Capture the cell that displays the provided text and extract its (x, y) central coordinate. 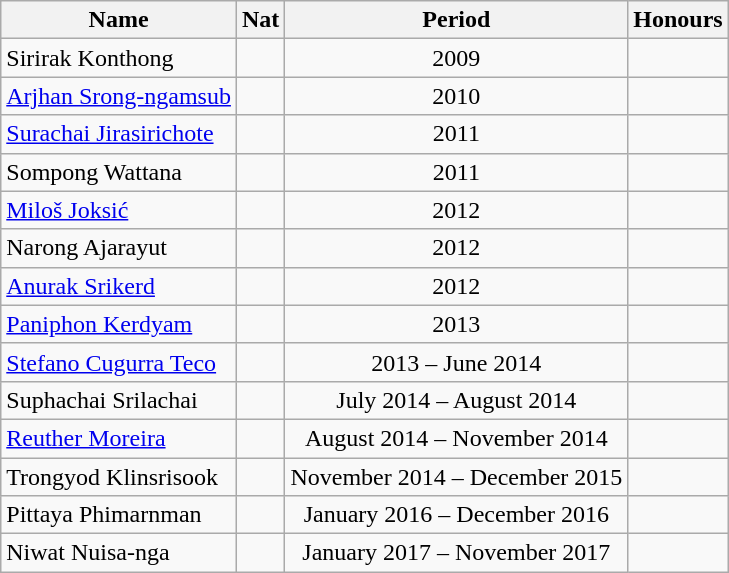
Niwat Nuisa-nga (119, 553)
Honours (678, 20)
2009 (456, 58)
Suphachai Srilachai (119, 400)
January 2016 – December 2016 (456, 515)
Reuther Moreira (119, 438)
Name (119, 20)
Period (456, 20)
January 2017 – November 2017 (456, 553)
Trongyod Klinsrisook (119, 477)
August 2014 – November 2014 (456, 438)
Arjhan Srong-ngamsub (119, 96)
Nat (260, 20)
Sirirak Konthong (119, 58)
Anurak Srikerd (119, 286)
November 2014 – December 2015 (456, 477)
2013 (456, 324)
Narong Ajarayut (119, 248)
July 2014 – August 2014 (456, 400)
Miloš Joksić (119, 210)
Stefano Cugurra Teco (119, 362)
2010 (456, 96)
Pittaya Phimarnman (119, 515)
Paniphon Kerdyam (119, 324)
2013 – June 2014 (456, 362)
Sompong Wattana (119, 172)
Surachai Jirasirichote (119, 134)
